Pinpoint the cell where the given text exists, returning its [x, y] midpoint coordinate. 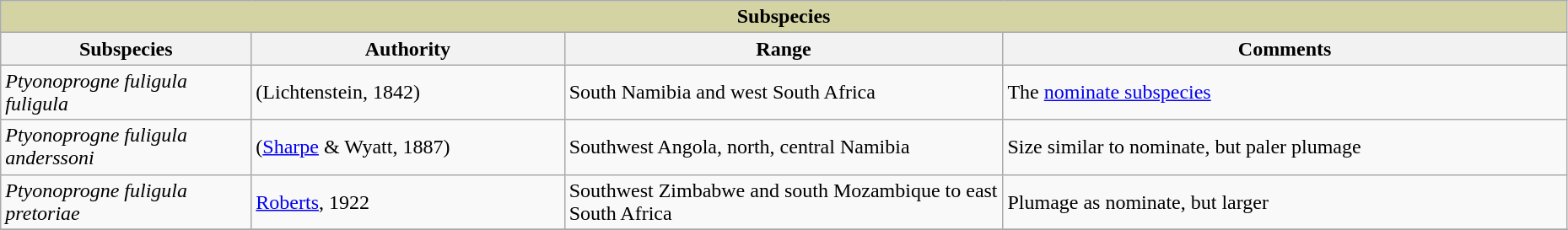
(Lichtenstein, 1842) [408, 93]
Size similar to nominate, but paler plumage [1285, 147]
Ptyonoprogne fuligula anderssoni [127, 147]
(Sharpe & Wyatt, 1887) [408, 147]
South Namibia and west South Africa [784, 93]
Ptyonoprogne fuligula pretoriae [127, 202]
Southwest Angola, north, central Namibia [784, 147]
Range [784, 49]
Ptyonoprogne fuligula fuligula [127, 93]
Southwest Zimbabwe and south Mozambique to east South Africa [784, 202]
Roberts, 1922 [408, 202]
The nominate subspecies [1285, 93]
Plumage as nominate, but larger [1285, 202]
Comments [1285, 49]
Authority [408, 49]
